Determine the [X, Y] coordinate at the center of the cell enclosing the given text.  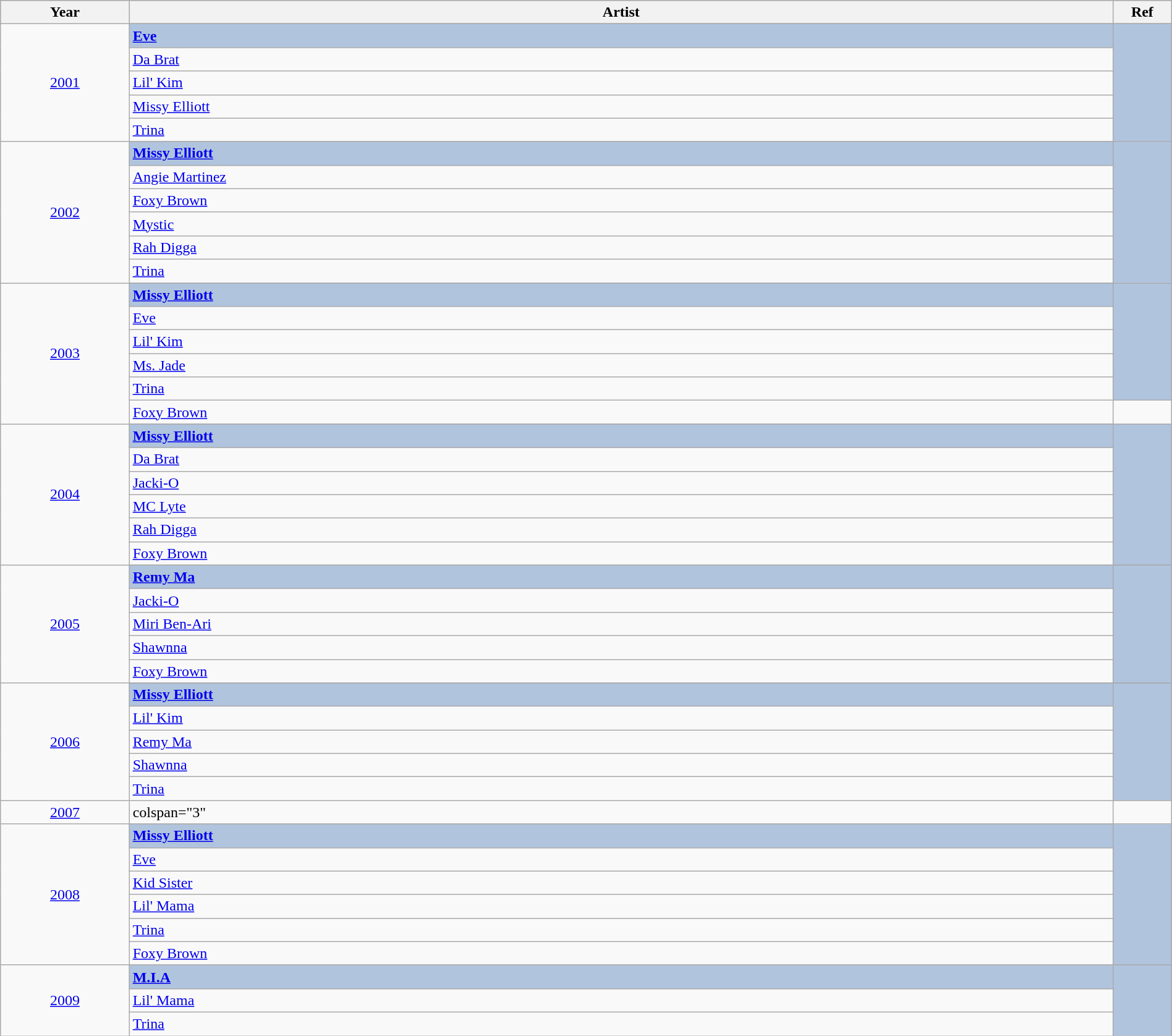
2009 [65, 1000]
Artist [621, 12]
2007 [65, 812]
2008 [65, 894]
Mystic [621, 224]
2002 [65, 212]
2006 [65, 742]
MC Lyte [621, 506]
2003 [65, 354]
2004 [65, 495]
colspan="3" [621, 812]
Miri Ben-Ari [621, 624]
2001 [65, 83]
M.I.A [621, 977]
Ref [1142, 12]
2005 [65, 624]
Angie Martinez [621, 177]
Kid Sister [621, 883]
Year [65, 12]
Ms. Jade [621, 365]
